Determine the [x, y] coordinate at the center of the cell enclosing the given text.  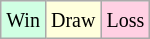
Draw [72, 20]
Win [24, 20]
Loss [126, 20]
